Detect which cell encompasses the target text, then output its (X, Y) center coordinate. 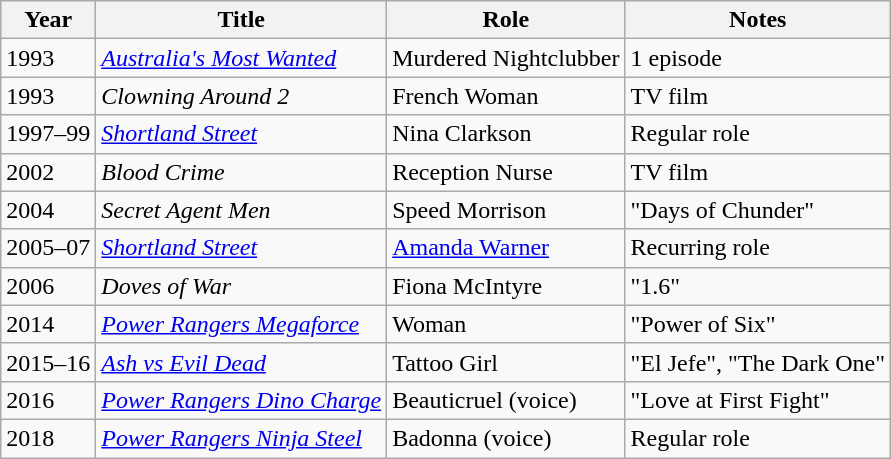
"Days of Chunder" (758, 210)
Speed Morrison (506, 210)
Nina Clarkson (506, 134)
Recurring role (758, 248)
Australia's Most Wanted (242, 58)
Blood Crime (242, 172)
1997–99 (48, 134)
2004 (48, 210)
Murdered Nightclubber (506, 58)
Clowning Around 2 (242, 96)
Secret Agent Men (242, 210)
Doves of War (242, 286)
Fiona McIntyre (506, 286)
Power Rangers Dino Charge (242, 400)
Amanda Warner (506, 248)
French Woman (506, 96)
Role (506, 20)
2006 (48, 286)
Title (242, 20)
Woman (506, 324)
2018 (48, 438)
2015–16 (48, 362)
2014 (48, 324)
"1.6" (758, 286)
2016 (48, 400)
Power Rangers Ninja Steel (242, 438)
2002 (48, 172)
Ash vs Evil Dead (242, 362)
Reception Nurse (506, 172)
2005–07 (48, 248)
Year (48, 20)
Beauticruel (voice) (506, 400)
1 episode (758, 58)
"El Jefe", "The Dark One" (758, 362)
"Power of Six" (758, 324)
Power Rangers Megaforce (242, 324)
Badonna (voice) (506, 438)
Notes (758, 20)
"Love at First Fight" (758, 400)
Tattoo Girl (506, 362)
